Scan for the cell matching the given text and deliver its [X, Y] coordinate at center. 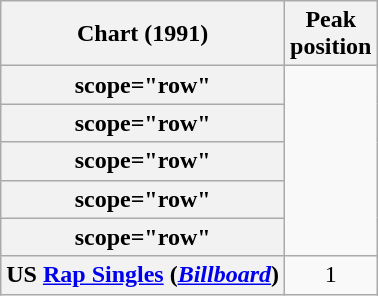
US Rap Singles (Billboard) [143, 275]
Peakposition [331, 34]
Chart (1991) [143, 34]
1 [331, 275]
